Locate the cell with the specified text and output its (X, Y) center coordinate. 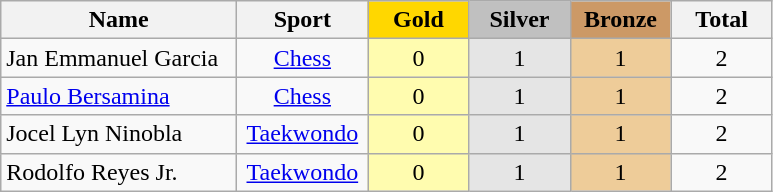
Name (119, 20)
Paulo Bersamina (119, 96)
Gold (418, 20)
Sport (302, 20)
Rodolfo Reyes Jr. (119, 172)
Bronze (620, 20)
Jan Emmanuel Garcia (119, 58)
Total (722, 20)
Silver (520, 20)
Jocel Lyn Ninobla (119, 134)
